Locate the cell with the specified text and output its (x, y) center coordinate. 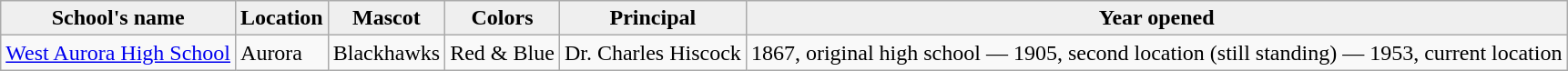
West Aurora High School (118, 53)
1867, original high school — 1905, second location (still standing) — 1953, current location (1156, 53)
Aurora (282, 53)
Location (282, 18)
Year opened (1156, 18)
School's name (118, 18)
Blackhawks (386, 53)
Principal (652, 18)
Dr. Charles Hiscock (652, 53)
Mascot (386, 18)
Red & Blue (503, 53)
Colors (503, 18)
